Provide the (X, Y) coordinate of the cell's center where the given text is located.  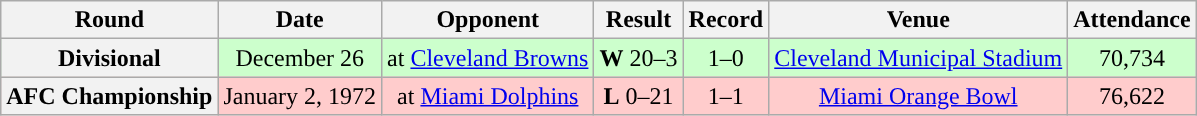
1–0 (726, 58)
Opponent (488, 20)
AFC Championship (110, 96)
Record (726, 20)
Divisional (110, 58)
W 20–3 (638, 58)
Venue (918, 20)
Cleveland Municipal Stadium (918, 58)
1–1 (726, 96)
76,622 (1132, 96)
Attendance (1132, 20)
January 2, 1972 (300, 96)
70,734 (1132, 58)
Round (110, 20)
at Cleveland Browns (488, 58)
at Miami Dolphins (488, 96)
December 26 (300, 58)
Date (300, 20)
Result (638, 20)
L 0–21 (638, 96)
Miami Orange Bowl (918, 96)
